Return [x, y] of the center of cell containing provided text 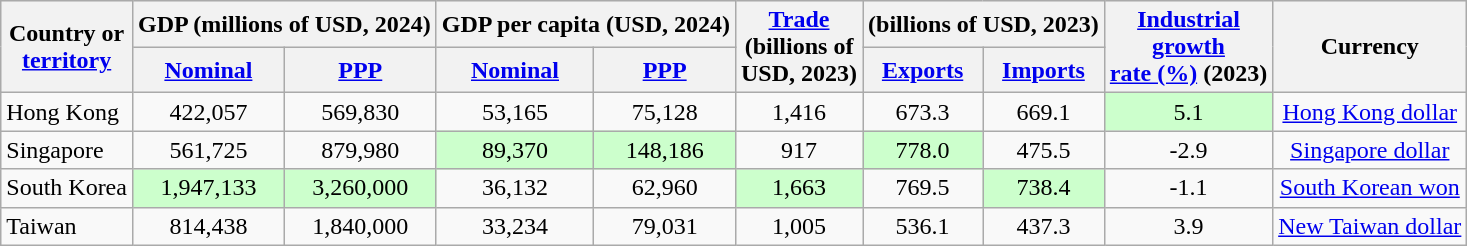
Taiwan [67, 226]
1,416 [798, 112]
-2.9 [1188, 150]
Country or territory [67, 47]
Exports [923, 70]
673.3 [923, 112]
148,186 [665, 150]
-1.1 [1188, 188]
(billions of USD, 2023) [984, 24]
33,234 [515, 226]
1,005 [798, 226]
1,840,000 [360, 226]
Currency [1370, 47]
437.3 [1044, 226]
536.1 [923, 226]
79,031 [665, 226]
422,057 [208, 112]
879,980 [360, 150]
3,260,000 [360, 188]
Imports [1044, 70]
GDP (millions of USD, 2024) [284, 24]
36,132 [515, 188]
Singapore [67, 150]
Hong Kong dollar [1370, 112]
South Korea [67, 188]
GDP per capita (USD, 2024) [586, 24]
Trade(billions ofUSD, 2023) [798, 47]
75,128 [665, 112]
Industrialgrowthrate (%) (2023) [1188, 47]
1,663 [798, 188]
89,370 [515, 150]
3.9 [1188, 226]
62,960 [665, 188]
569,830 [360, 112]
475.5 [1044, 150]
53,165 [515, 112]
561,725 [208, 150]
738.4 [1044, 188]
917 [798, 150]
5.1 [1188, 112]
Singapore dollar [1370, 150]
New Taiwan dollar [1370, 226]
778.0 [923, 150]
Hong Kong [67, 112]
1,947,133 [208, 188]
669.1 [1044, 112]
769.5 [923, 188]
South Korean won [1370, 188]
814,438 [208, 226]
